From the cell containing the given text, extract its center point as (X, Y) coordinate. 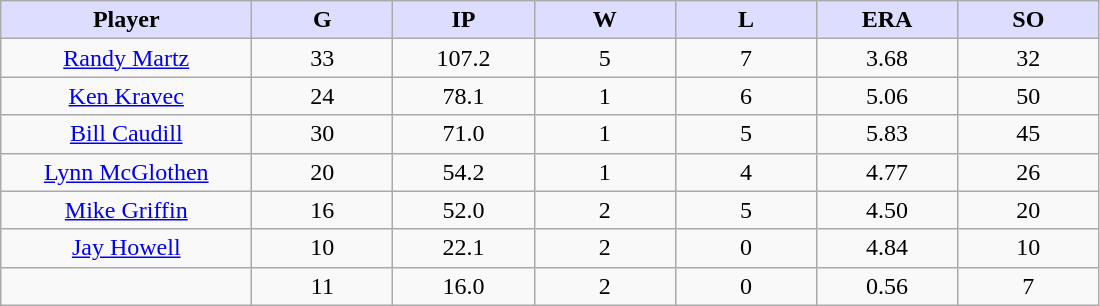
54.2 (464, 172)
107.2 (464, 58)
16.0 (464, 286)
0.56 (886, 286)
G (322, 20)
4.50 (886, 210)
4.77 (886, 172)
30 (322, 134)
5.06 (886, 96)
Randy Martz (126, 58)
4 (746, 172)
3.68 (886, 58)
W (604, 20)
Lynn McGlothen (126, 172)
5.83 (886, 134)
Bill Caudill (126, 134)
Jay Howell (126, 248)
52.0 (464, 210)
Mike Griffin (126, 210)
ERA (886, 20)
26 (1028, 172)
Player (126, 20)
24 (322, 96)
L (746, 20)
11 (322, 286)
Ken Kravec (126, 96)
4.84 (886, 248)
71.0 (464, 134)
IP (464, 20)
16 (322, 210)
22.1 (464, 248)
6 (746, 96)
33 (322, 58)
45 (1028, 134)
50 (1028, 96)
32 (1028, 58)
78.1 (464, 96)
SO (1028, 20)
